Determine the (X, Y) coordinate at the center of the cell enclosing the given text.  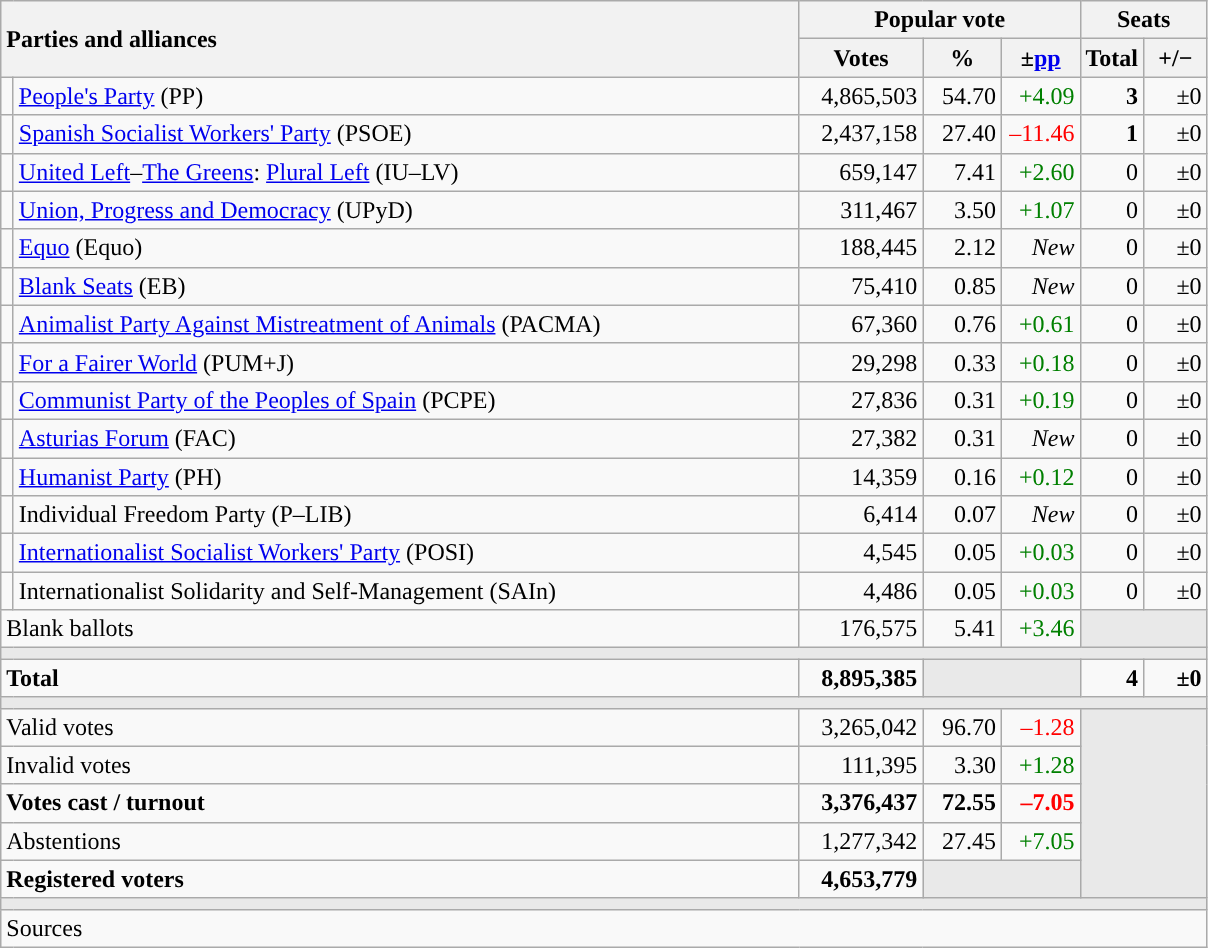
0.85 (962, 286)
–11.46 (1040, 134)
+1.28 (1040, 765)
4 (1112, 678)
For a Fairer World (PUM+J) (406, 362)
Equo (Equo) (406, 248)
Invalid votes (400, 765)
0.76 (962, 324)
Parties and alliances (400, 39)
+/− (1176, 58)
29,298 (861, 362)
67,360 (861, 324)
72.55 (962, 803)
Registered voters (400, 879)
+0.61 (1040, 324)
27,836 (861, 400)
1,277,342 (861, 841)
96.70 (962, 727)
188,445 (861, 248)
Blank Seats (EB) (406, 286)
Popular vote (940, 20)
±pp (1040, 58)
Humanist Party (PH) (406, 477)
+7.05 (1040, 841)
14,359 (861, 477)
3,376,437 (861, 803)
7.41 (962, 172)
27.40 (962, 134)
659,147 (861, 172)
+2.60 (1040, 172)
1 (1112, 134)
4,486 (861, 591)
+0.18 (1040, 362)
2.12 (962, 248)
Seats (1144, 20)
+0.19 (1040, 400)
Internationalist Socialist Workers' Party (POSI) (406, 553)
Spanish Socialist Workers' Party (PSOE) (406, 134)
4,653,779 (861, 879)
% (962, 58)
0.33 (962, 362)
0.07 (962, 515)
Valid votes (400, 727)
+4.09 (1040, 96)
4,865,503 (861, 96)
Communist Party of the Peoples of Spain (PCPE) (406, 400)
2,437,158 (861, 134)
6,414 (861, 515)
Abstentions (400, 841)
United Left–The Greens: Plural Left (IU–LV) (406, 172)
–7.05 (1040, 803)
111,395 (861, 765)
75,410 (861, 286)
0.16 (962, 477)
176,575 (861, 629)
Internationalist Solidarity and Self-Management (SAIn) (406, 591)
+3.46 (1040, 629)
Union, Progress and Democracy (UPyD) (406, 210)
3 (1112, 96)
Asturias Forum (FAC) (406, 438)
+0.12 (1040, 477)
+1.07 (1040, 210)
–1.28 (1040, 727)
4,545 (861, 553)
8,895,385 (861, 678)
Blank ballots (400, 629)
Animalist Party Against Mistreatment of Animals (PACMA) (406, 324)
5.41 (962, 629)
Votes (861, 58)
Sources (604, 928)
311,467 (861, 210)
Votes cast / turnout (400, 803)
27.45 (962, 841)
People's Party (PP) (406, 96)
Individual Freedom Party (P–LIB) (406, 515)
3.50 (962, 210)
27,382 (861, 438)
3.30 (962, 765)
3,265,042 (861, 727)
54.70 (962, 96)
